Determine the (x, y) coordinate at the center of the cell enclosing the given text.  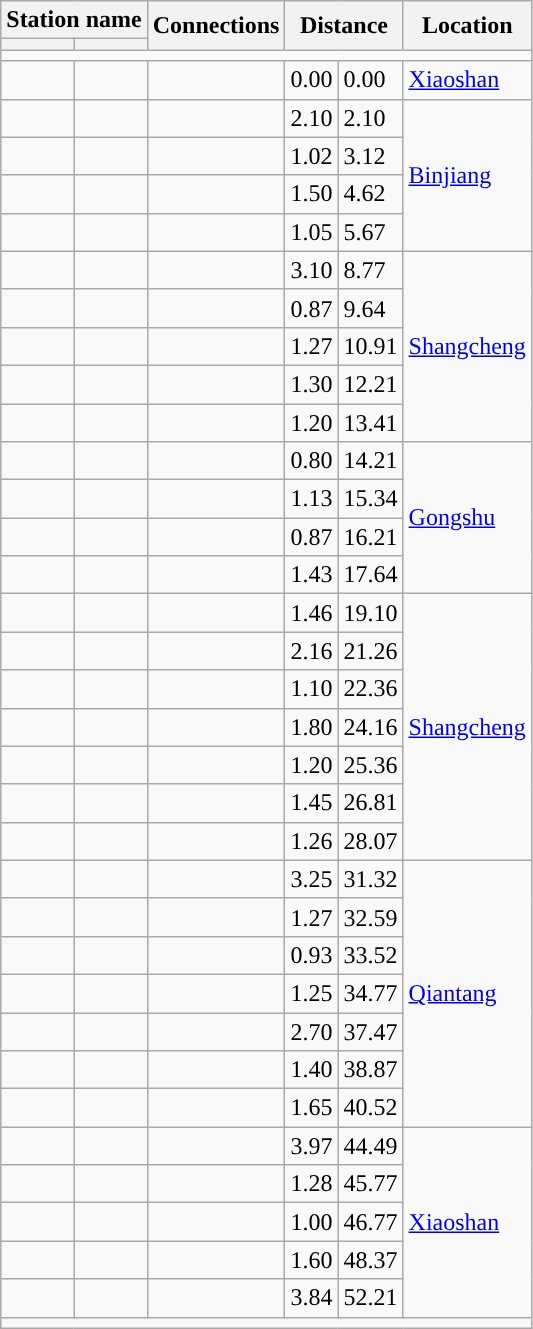
1.43 (312, 575)
34.77 (370, 993)
Binjiang (467, 175)
16.21 (370, 537)
28.07 (370, 841)
1.13 (312, 499)
17.64 (370, 575)
1.05 (312, 232)
1.00 (312, 1222)
1.30 (312, 384)
19.10 (370, 613)
3.97 (312, 1146)
1.80 (312, 727)
1.45 (312, 803)
32.59 (370, 917)
13.41 (370, 423)
2.70 (312, 1031)
0.93 (312, 955)
1.25 (312, 993)
1.28 (312, 1184)
14.21 (370, 461)
3.12 (370, 156)
37.47 (370, 1031)
25.36 (370, 765)
40.52 (370, 1108)
5.67 (370, 232)
Station name (74, 20)
24.16 (370, 727)
3.10 (312, 270)
48.37 (370, 1260)
21.26 (370, 651)
44.49 (370, 1146)
12.21 (370, 384)
15.34 (370, 499)
1.50 (312, 194)
4.62 (370, 194)
8.77 (370, 270)
Distance (344, 26)
1.65 (312, 1108)
3.84 (312, 1298)
31.32 (370, 879)
10.91 (370, 346)
1.10 (312, 689)
33.52 (370, 955)
1.26 (312, 841)
Gongshu (467, 518)
9.64 (370, 308)
1.02 (312, 156)
Connections (216, 26)
26.81 (370, 803)
1.46 (312, 613)
1.40 (312, 1070)
2.16 (312, 651)
1.60 (312, 1260)
46.77 (370, 1222)
Location (467, 26)
3.25 (312, 879)
45.77 (370, 1184)
22.36 (370, 689)
52.21 (370, 1298)
38.87 (370, 1070)
0.80 (312, 461)
Qiantang (467, 993)
